Return the [x, y] coordinate for the center point of the cell that contains the specified text.  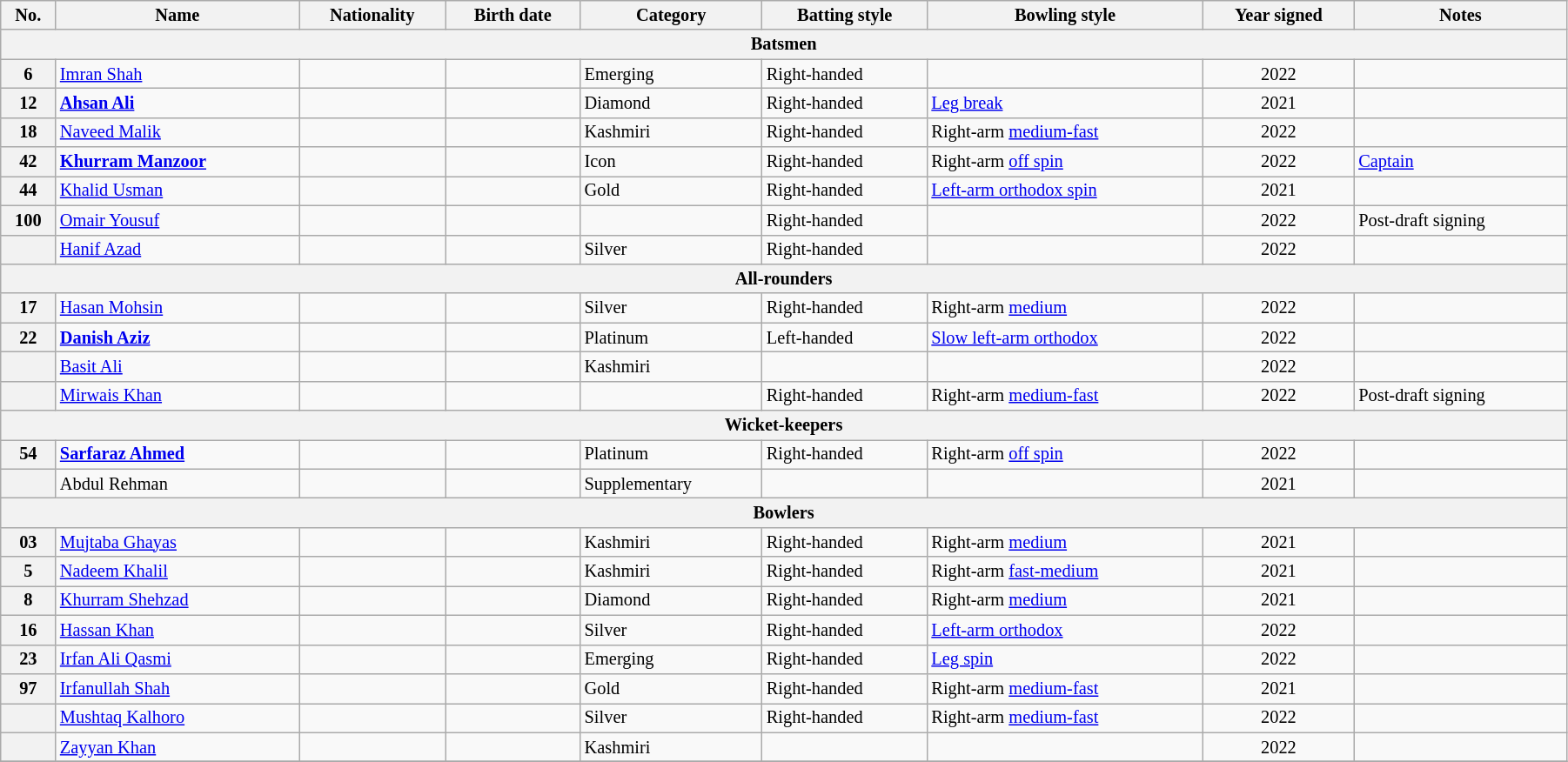
Year signed [1278, 15]
Leg break [1065, 103]
Batsmen [784, 44]
Birth date [513, 15]
22 [28, 338]
Mushtaq Kalhoro [178, 718]
Category [672, 15]
Mirwais Khan [178, 396]
Danish Aziz [178, 338]
Icon [672, 162]
Notes [1460, 15]
100 [28, 220]
Captain [1460, 162]
Khurram Shehzad [178, 600]
Right-arm fast-medium [1065, 571]
44 [28, 190]
16 [28, 630]
Hassan Khan [178, 630]
Left-handed [845, 338]
23 [28, 659]
Naveed Malik [178, 132]
17 [28, 308]
Ahsan Ali [178, 103]
8 [28, 600]
Slow left-arm orthodox [1065, 338]
Supplementary [672, 484]
Left-arm orthodox spin [1065, 190]
18 [28, 132]
Zayyan Khan [178, 747]
All-rounders [784, 278]
Left-arm orthodox [1065, 630]
5 [28, 571]
Batting style [845, 15]
Abdul Rehman [178, 484]
Sarfaraz Ahmed [178, 454]
42 [28, 162]
Omair Yousuf [178, 220]
Basit Ali [178, 366]
Nadeem Khalil [178, 571]
12 [28, 103]
Nationality [372, 15]
Khurram Manzoor [178, 162]
Imran Shah [178, 74]
No. [28, 15]
Irfanullah Shah [178, 688]
54 [28, 454]
97 [28, 688]
Hasan Mohsin [178, 308]
Hanif Azad [178, 250]
Leg spin [1065, 659]
Irfan Ali Qasmi [178, 659]
6 [28, 74]
Name [178, 15]
Mujtaba Ghayas [178, 542]
Khalid Usman [178, 190]
Wicket-keepers [784, 425]
03 [28, 542]
Bowlers [784, 512]
Bowling style [1065, 15]
